Pinpoint the cell where the given text exists, returning its (X, Y) midpoint coordinate. 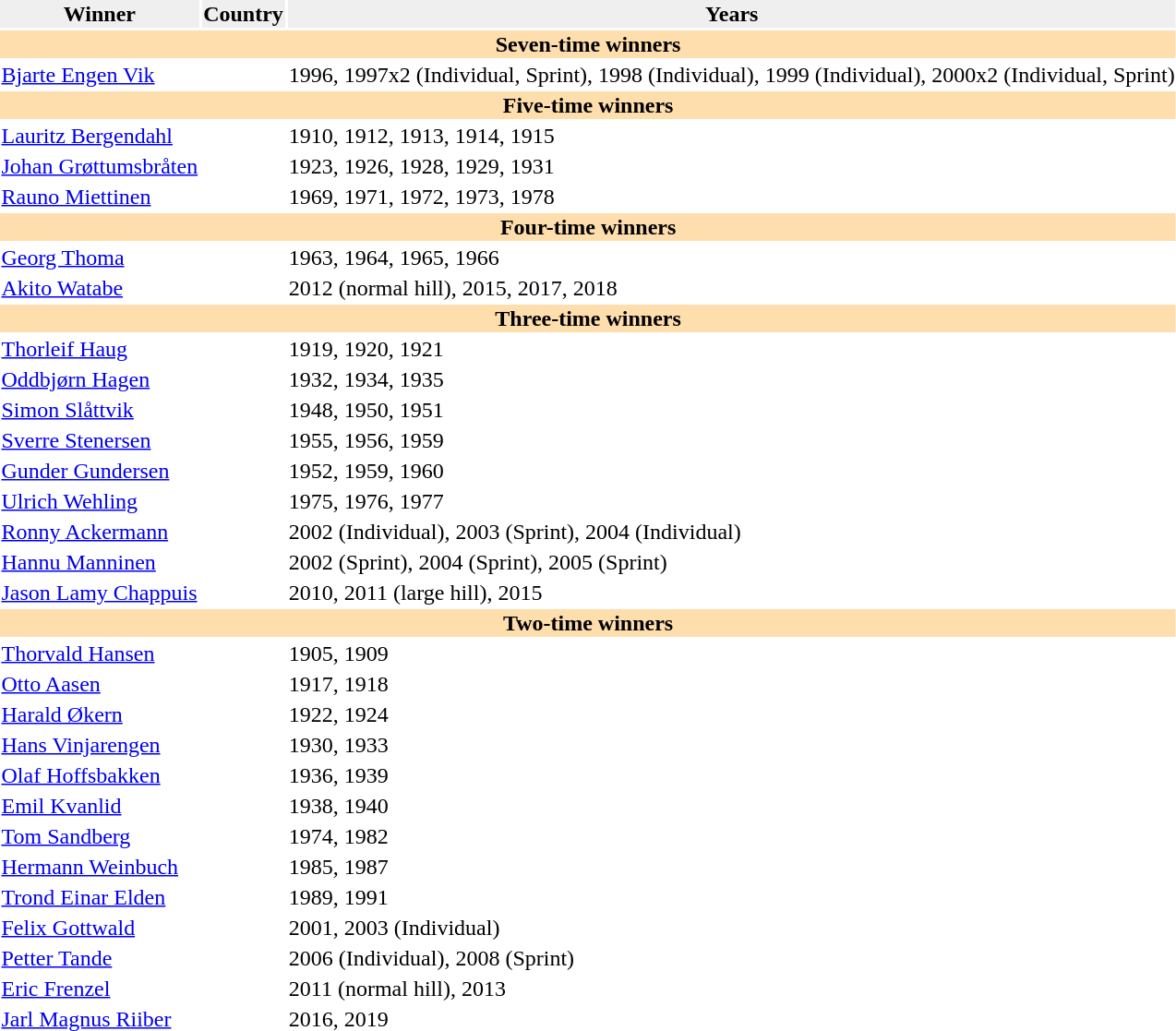
2010, 2011 (large hill), 2015 (731, 593)
1917, 1918 (731, 684)
Sverre Stenersen (100, 440)
Felix Gottwald (100, 928)
Ronny Ackermann (100, 532)
Winner (100, 14)
Hermann Weinbuch (100, 867)
1975, 1976, 1977 (731, 501)
Hannu Manninen (100, 562)
Otto Aasen (100, 684)
Oddbjørn Hagen (100, 379)
1910, 1912, 1913, 1914, 1915 (731, 136)
Johan Grøttumsbråten (100, 166)
Ulrich Wehling (100, 501)
1996, 1997x2 (Individual, Sprint), 1998 (Individual), 1999 (Individual), 2000x2 (Individual, Sprint) (731, 75)
1919, 1920, 1921 (731, 349)
1923, 1926, 1928, 1929, 1931 (731, 166)
1955, 1956, 1959 (731, 440)
Simon Slåttvik (100, 410)
2002 (Individual), 2003 (Sprint), 2004 (Individual) (731, 532)
1930, 1933 (731, 745)
1989, 1991 (731, 897)
Three-time winners (588, 318)
1948, 1950, 1951 (731, 410)
Bjarte Engen Vik (100, 75)
Lauritz Bergendahl (100, 136)
Eric Frenzel (100, 989)
Olaf Hoffsbakken (100, 775)
Trond Einar Elden (100, 897)
Georg Thoma (100, 258)
1905, 1909 (731, 653)
Tom Sandberg (100, 836)
Thorvald Hansen (100, 653)
1974, 1982 (731, 836)
Hans Vinjarengen (100, 745)
Five-time winners (588, 105)
Two-time winners (588, 623)
1969, 1971, 1972, 1973, 1978 (731, 197)
2006 (Individual), 2008 (Sprint) (731, 958)
Years (731, 14)
2002 (Sprint), 2004 (Sprint), 2005 (Sprint) (731, 562)
1952, 1959, 1960 (731, 471)
2011 (normal hill), 2013 (731, 989)
Rauno Miettinen (100, 197)
Petter Tande (100, 958)
Country (244, 14)
Harald Økern (100, 714)
1985, 1987 (731, 867)
1936, 1939 (731, 775)
Jason Lamy Chappuis (100, 593)
1938, 1940 (731, 806)
Akito Watabe (100, 288)
Seven-time winners (588, 44)
2012 (normal hill), 2015, 2017, 2018 (731, 288)
1922, 1924 (731, 714)
1963, 1964, 1965, 1966 (731, 258)
Thorleif Haug (100, 349)
2001, 2003 (Individual) (731, 928)
Four-time winners (588, 227)
1932, 1934, 1935 (731, 379)
Emil Kvanlid (100, 806)
Gunder Gundersen (100, 471)
